Detect which cell encompasses the target text, then output its [x, y] center coordinate. 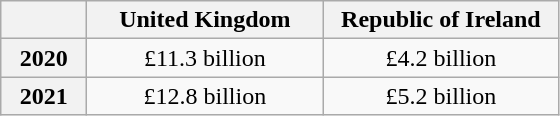
2021 [44, 96]
£11.3 billion [205, 58]
United Kingdom [205, 20]
£4.2 billion [441, 58]
Republic of Ireland [441, 20]
2020 [44, 58]
£5.2 billion [441, 96]
£12.8 billion [205, 96]
